Pinpoint the cell where the given text exists, returning its [X, Y] midpoint coordinate. 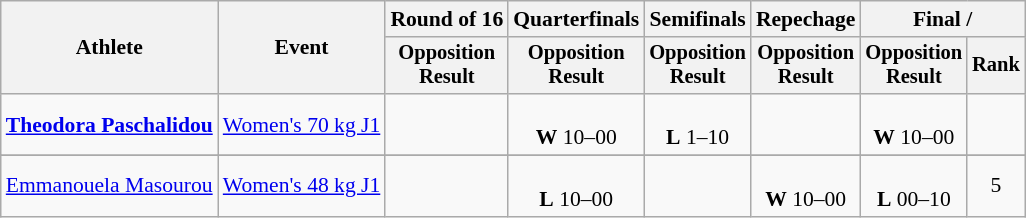
Repechage [806, 19]
Semifinals [698, 19]
L 10–00 [576, 186]
Women's 48 kg J1 [302, 186]
Round of 16 [446, 19]
L 00–10 [914, 186]
Emmanouela Masourou [110, 186]
Women's 70 kg J1 [302, 124]
Athlete [110, 48]
Event [302, 48]
Rank [996, 66]
Theodora Paschalidou [110, 124]
Final / [943, 19]
L 1–10 [698, 124]
5 [996, 186]
Quarterfinals [576, 19]
